Capture the cell that displays the provided text and extract its (X, Y) central coordinate. 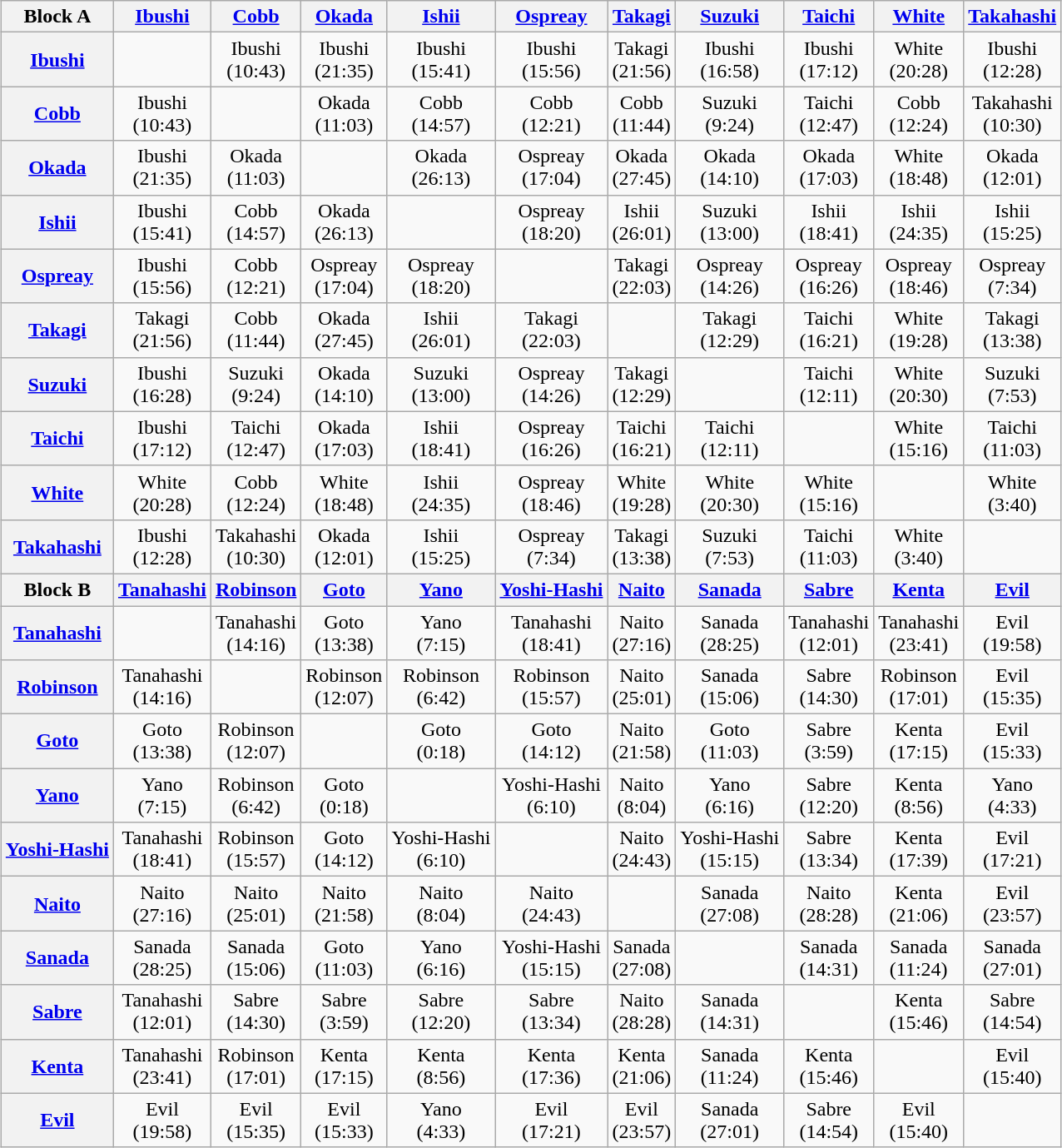
Takagi(13:38) (1012, 330)
Takagi (13:38) (642, 546)
Ospreay (17:04) (345, 276)
Block A (57, 17)
Ibushi(16:58) (730, 60)
Kenta (8:56) (441, 1066)
Kenta(17:39) (919, 849)
Block B (57, 589)
Ospreay(17:04) (551, 168)
Kenta(17:36) (551, 1066)
Ibushi(16:28) (161, 385)
Kenta(8:56) (919, 796)
